Return (X, Y) of the center of cell containing provided text 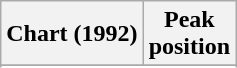
Chart (1992) (72, 34)
Peakposition (189, 34)
